Provide the [X, Y] coordinate of the cell's center where the given text is located.  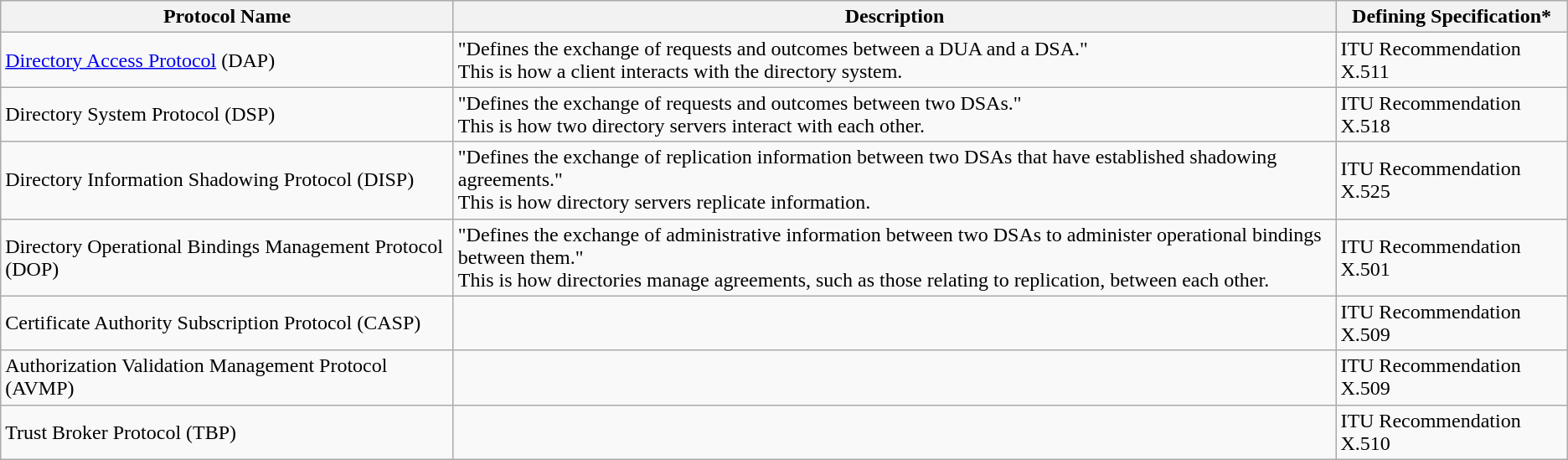
ITU Recommendation X.501 [1452, 257]
Directory Access Protocol (DAP) [228, 60]
ITU Recommendation X.510 [1452, 432]
Directory System Protocol (DSP) [228, 114]
Protocol Name [228, 17]
Directory Operational Bindings Management Protocol (DOP) [228, 257]
Directory Information Shadowing Protocol (DISP) [228, 180]
Defining Specification* [1452, 17]
Description [895, 17]
"Defines the exchange of requests and outcomes between a DUA and a DSA."This is how a client interacts with the directory system. [895, 60]
ITU Recommendation X.511 [1452, 60]
ITU Recommendation X.525 [1452, 180]
Certificate Authority Subscription Protocol (CASP) [228, 323]
"Defines the exchange of requests and outcomes between two DSAs."This is how two directory servers interact with each other. [895, 114]
Authorization Validation Management Protocol (AVMP) [228, 377]
Trust Broker Protocol (TBP) [228, 432]
ITU Recommendation X.518 [1452, 114]
